Return the (X, Y) coordinate for the center point of the cell that contains the specified text.  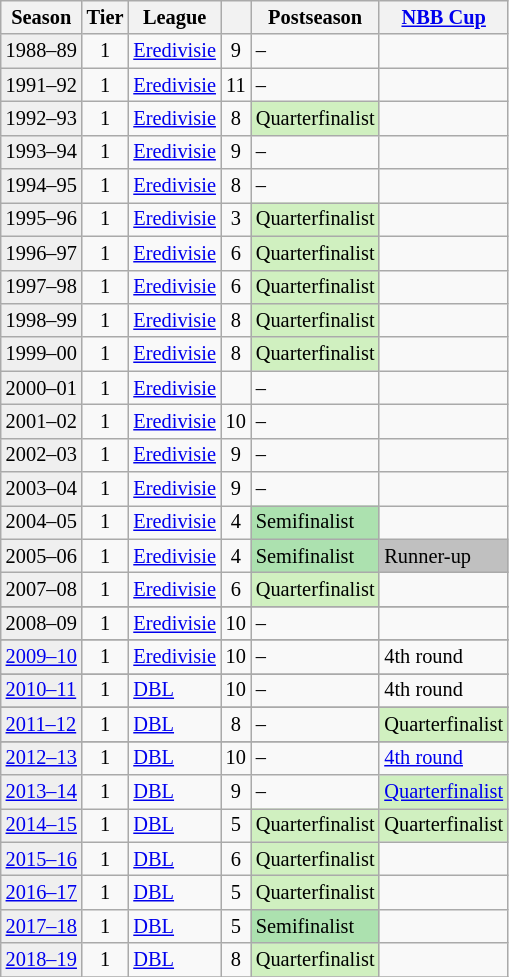
Tier (106, 17)
1995–96 (42, 219)
2001–02 (42, 421)
2008–09 (42, 623)
3 (236, 219)
2016–17 (42, 892)
1993–94 (42, 152)
2004–05 (42, 522)
2014–15 (42, 825)
2002–03 (42, 455)
2010–11 (42, 690)
1994–95 (42, 186)
2011–12 (42, 724)
2015–16 (42, 859)
2005–06 (42, 556)
1988–89 (42, 51)
League (174, 17)
NBB Cup (444, 17)
2018–19 (42, 960)
1992–93 (42, 118)
Runner-up (444, 556)
2000–01 (42, 388)
Season (42, 17)
2003–04 (42, 489)
2017–18 (42, 926)
2007–08 (42, 589)
1999–00 (42, 354)
1996–97 (42, 253)
2009–10 (42, 657)
Postseason (316, 17)
1997–98 (42, 287)
2012–13 (42, 758)
1998–99 (42, 320)
2013–14 (42, 791)
1991–92 (42, 85)
11 (236, 85)
